Search for the cell housing the specified text and yield its (X, Y) center coordinate. 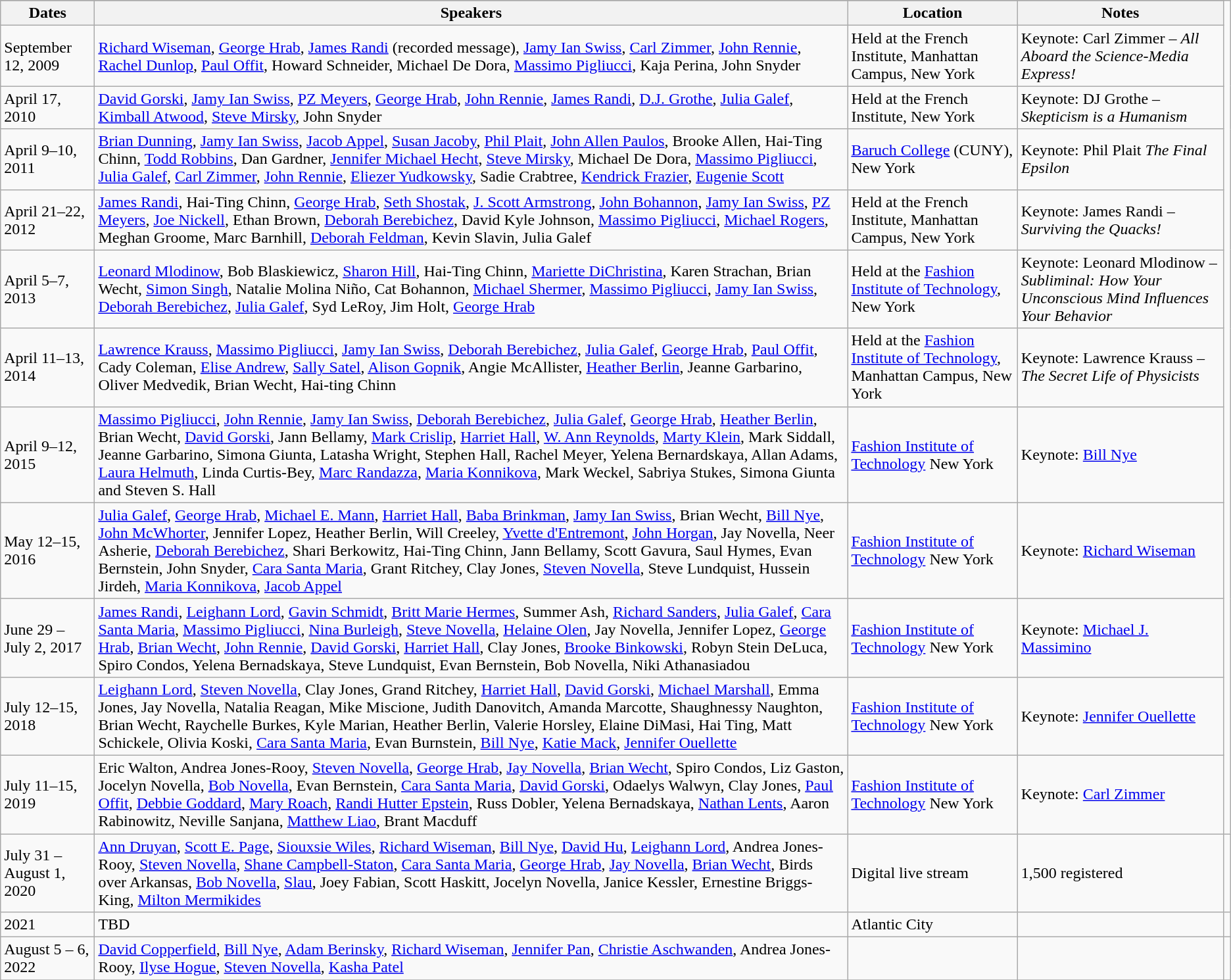
Keynote: Carl Zimmer – All Aboard the Science-Media Express! (1121, 56)
May 12–15, 2016 (47, 551)
1,500 registered (1121, 873)
April 21–22, 2012 (47, 220)
June 29 – July 2, 2017 (47, 638)
Keynote: Michael J. Massimino (1121, 638)
David Gorski, Jamy Ian Swiss, PZ Meyers, George Hrab, John Rennie, James Randi, D.J. Grothe, Julia Galef, Kimball Atwood, Steve Mirsky, John Snyder (471, 108)
April 5–7, 2013 (47, 289)
Keynote: Leonard Mlodinow – Subliminal: How Your Unconscious Mind Influences Your Behavior (1121, 289)
Digital live stream (932, 873)
Atlantic City (932, 925)
Keynote: Richard Wiseman (1121, 551)
Speakers (471, 13)
Keynote: Jennifer Ouellette (1121, 716)
TBD (471, 925)
July 11–15, 2019 (47, 795)
April 9–12, 2015 (47, 454)
Keynote: Phil Plait The Final Epsilon (1121, 159)
Keynote: Bill Nye (1121, 454)
Notes (1121, 13)
Keynote: Lawrence Krauss – The Secret Life of Physicists (1121, 367)
Location (932, 13)
August 5 – 6, 2022 (47, 959)
Keynote: DJ Grothe – Skepticism is a Humanism (1121, 108)
April 11–13, 2014 (47, 367)
Baruch College (CUNY), New York (932, 159)
Held at the French Institute, New York (932, 108)
April 17, 2010 (47, 108)
Keynote: James Randi – Surviving the Quacks! (1121, 220)
Keynote: Carl Zimmer (1121, 795)
July 31 – August 1, 2020 (47, 873)
September 12, 2009 (47, 56)
Held at the Fashion Institute of Technology, New York (932, 289)
July 12–15, 2018 (47, 716)
Held at the Fashion Institute of Technology, Manhattan Campus, New York (932, 367)
Dates (47, 13)
April 9–10, 2011 (47, 159)
2021 (47, 925)
